Return [x, y] of the center of cell containing provided text 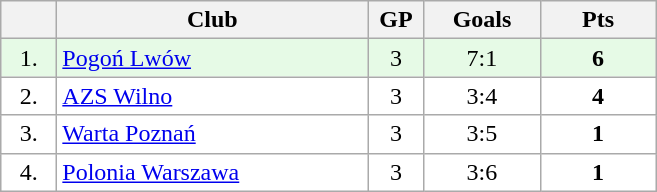
GP [396, 20]
2. [29, 96]
3:4 [482, 96]
4 [598, 96]
Polonia Warszawa [212, 172]
3. [29, 134]
3:6 [482, 172]
4. [29, 172]
Goals [482, 20]
6 [598, 58]
Pts [598, 20]
3:5 [482, 134]
Club [212, 20]
Pogoń Lwów [212, 58]
Warta Poznań [212, 134]
7:1 [482, 58]
1. [29, 58]
AZS Wilno [212, 96]
